Scan for the cell matching the given text and deliver its [X, Y] coordinate at center. 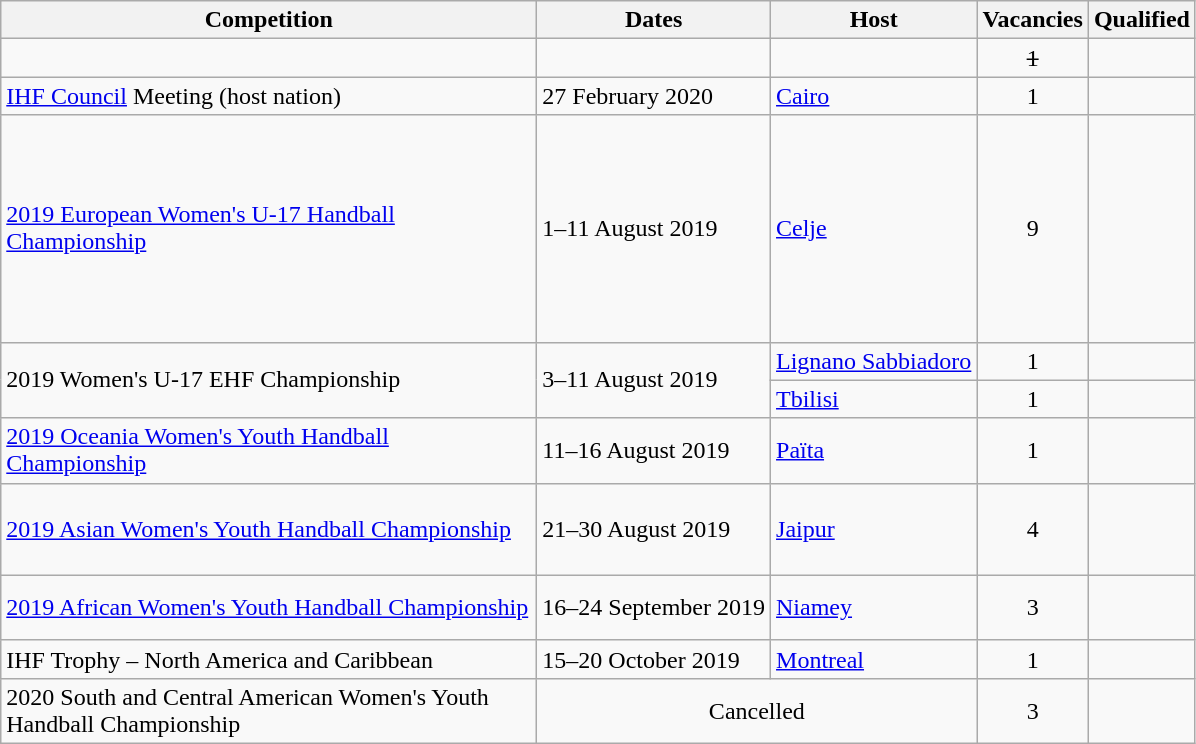
9 [1033, 228]
Dates [654, 20]
4 [1033, 529]
15–20 October 2019 [654, 659]
2019 Women's U-17 EHF Championship [269, 380]
Jaipur [874, 529]
11–16 August 2019 [654, 450]
Montreal [874, 659]
1–11 August 2019 [654, 228]
IHF Council Meeting (host nation) [269, 96]
Cancelled [757, 710]
IHF Trophy – North America and Caribbean [269, 659]
Competition [269, 20]
Lignano Sabbiadoro [874, 361]
21–30 August 2019 [654, 529]
2019 Asian Women's Youth Handball Championship [269, 529]
2019 African Women's Youth Handball Championship [269, 608]
16–24 September 2019 [654, 608]
Celje [874, 228]
2019 European Women's U-17 Handball Championship [269, 228]
2019 Oceania Women's Youth Handball Championship [269, 450]
Cairo [874, 96]
Vacancies [1033, 20]
Host [874, 20]
2020 South and Central American Women's Youth Handball Championship [269, 710]
Qualified [1142, 20]
3–11 August 2019 [654, 380]
27 February 2020 [654, 96]
Tbilisi [874, 399]
Païta [874, 450]
Niamey [874, 608]
